Return (x, y) of the center of cell containing provided text 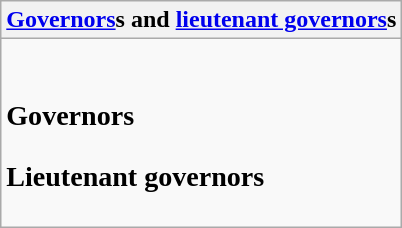
Governorss and lieutenant governorss (202, 20)
GovernorsLieutenant governors (202, 133)
